Determine the [X, Y] coordinate at the center of the cell enclosing the given text.  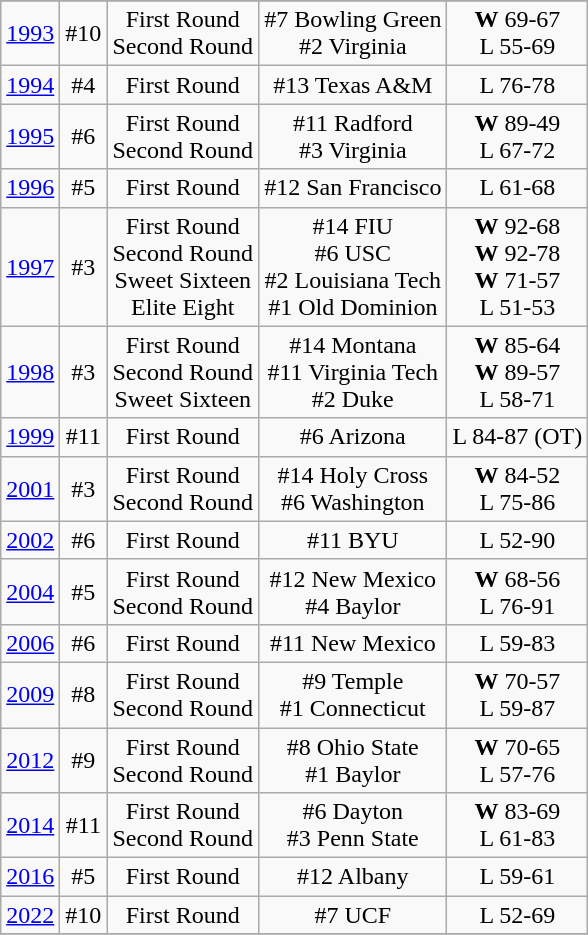
#4 [84, 85]
#14 Holy Cross#6 Washington [353, 488]
#14 FIU#6 USC#2 Louisiana Tech#1 Old Dominion [353, 266]
#7 Bowling Green#2 Virginia [353, 34]
L 84-87 (OT) [518, 437]
1999 [30, 437]
W 85-64W 89-57L 58-71 [518, 372]
L 59-61 [518, 877]
1996 [30, 188]
First RoundSecond RoundSweet Sixteen [183, 372]
1998 [30, 372]
#11 Radford#3 Virginia [353, 136]
2012 [30, 760]
W 83-69L 61-83 [518, 826]
#12 San Francisco [353, 188]
W 89-49L 67-72 [518, 136]
L 61-68 [518, 188]
#6 Arizona [353, 437]
#13 Texas A&M [353, 85]
1995 [30, 136]
W 84-52L 75-86 [518, 488]
W 69-67L 55-69 [518, 34]
2009 [30, 694]
#7 UCF [353, 915]
2002 [30, 540]
W 70-57L 59-87 [518, 694]
#6 Dayton#3 Penn State [353, 826]
W 70-65L 57-76 [518, 760]
L 52-69 [518, 915]
2016 [30, 877]
1997 [30, 266]
2014 [30, 826]
1994 [30, 85]
#11 BYU [353, 540]
#8 Ohio State#1 Baylor [353, 760]
#8 [84, 694]
#12 New Mexico#4 Baylor [353, 592]
2004 [30, 592]
#9 [84, 760]
L 59-83 [518, 643]
2022 [30, 915]
W 92-68W 92-78W 71-57L 51-53 [518, 266]
2006 [30, 643]
L 52-90 [518, 540]
1993 [30, 34]
L 76-78 [518, 85]
#12 Albany [353, 877]
W 68-56L 76-91 [518, 592]
#14 Montana#11 Virginia Tech#2 Duke [353, 372]
#9 Temple#1 Connecticut [353, 694]
2001 [30, 488]
#11 New Mexico [353, 643]
First RoundSecond RoundSweet SixteenElite Eight [183, 266]
